Determine the (X, Y) coordinate at the center of the cell enclosing the given text.  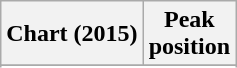
Chart (2015) (72, 34)
Peakposition (189, 34)
